Capture the cell that displays the provided text and extract its (X, Y) central coordinate. 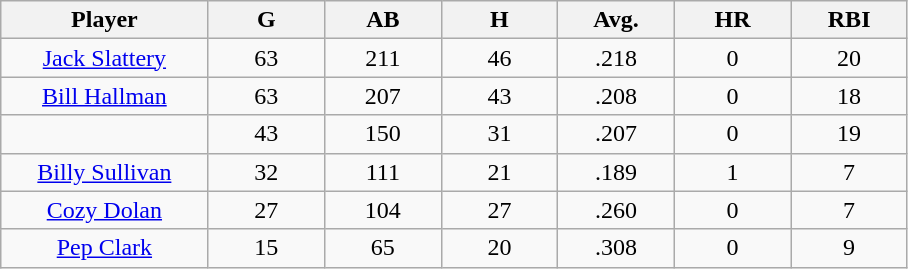
.208 (616, 96)
HR (732, 20)
211 (384, 58)
150 (384, 134)
RBI (850, 20)
.189 (616, 172)
Bill Hallman (104, 96)
65 (384, 248)
19 (850, 134)
.207 (616, 134)
21 (500, 172)
207 (384, 96)
104 (384, 210)
Billy Sullivan (104, 172)
111 (384, 172)
Pep Clark (104, 248)
.218 (616, 58)
46 (500, 58)
Jack Slattery (104, 58)
Avg. (616, 20)
Cozy Dolan (104, 210)
.308 (616, 248)
AB (384, 20)
Player (104, 20)
.260 (616, 210)
G (266, 20)
H (500, 20)
18 (850, 96)
31 (500, 134)
32 (266, 172)
15 (266, 248)
9 (850, 248)
1 (732, 172)
